Return [X, Y] of the center of cell containing provided text 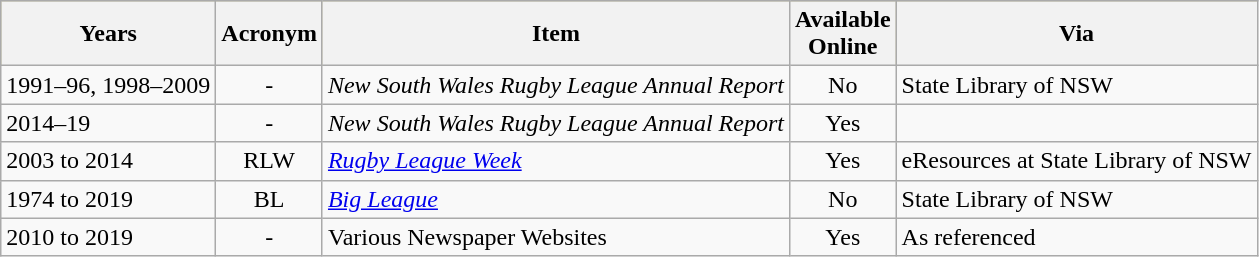
AvailableOnline [842, 34]
BL [270, 199]
Rugby League Week [556, 161]
eResources at State Library of NSW [1076, 161]
Big League [556, 199]
Acronym [270, 34]
2010 to 2019 [108, 237]
2003 to 2014 [108, 161]
As referenced [1076, 237]
Item [556, 34]
2014–19 [108, 123]
1991–96, 1998–2009 [108, 85]
Years [108, 34]
1974 to 2019 [108, 199]
RLW [270, 161]
Via [1076, 34]
Various Newspaper Websites [556, 237]
